Extract the [X, Y] coordinate from the center of the cell holding the provided text.  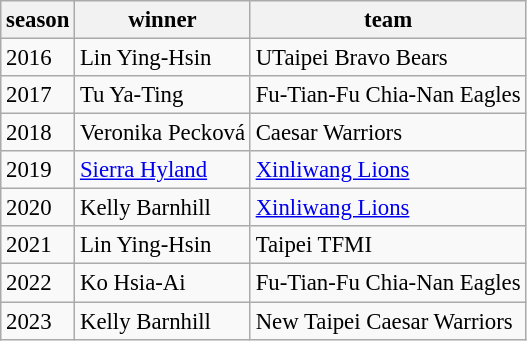
Veronika Pecková [163, 133]
2019 [38, 170]
season [38, 20]
2016 [38, 58]
Taipei TFMI [388, 245]
UTaipei Bravo Bears [388, 58]
2023 [38, 321]
2017 [38, 95]
2020 [38, 208]
2022 [38, 283]
Sierra Hyland [163, 170]
team [388, 20]
2018 [38, 133]
Caesar Warriors [388, 133]
Tu Ya-Ting [163, 95]
New Taipei Caesar Warriors [388, 321]
2021 [38, 245]
winner [163, 20]
Ko Hsia-Ai [163, 283]
